Extract the (x, y) coordinate from the center of the cell holding the provided text.  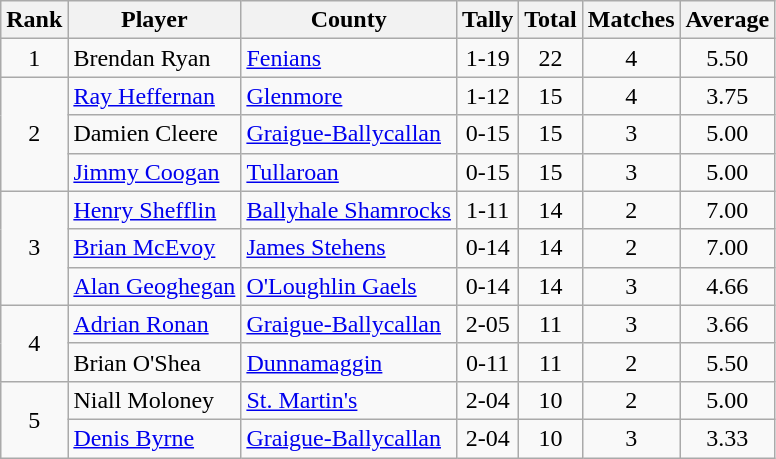
Henry Shefflin (154, 210)
3.75 (728, 96)
1 (34, 58)
1-12 (488, 96)
0-11 (488, 362)
22 (551, 58)
Brian McEvoy (154, 248)
Ballyhale Shamrocks (349, 210)
Average (728, 20)
Glenmore (349, 96)
O'Loughlin Gaels (349, 286)
5 (34, 419)
3.33 (728, 438)
1-19 (488, 58)
St. Martin's (349, 400)
Dunnamaggin (349, 362)
Denis Byrne (154, 438)
Damien Cleere (154, 134)
Brendan Ryan (154, 58)
2-05 (488, 324)
James Stehens (349, 248)
County (349, 20)
Tullaroan (349, 172)
Player (154, 20)
Total (551, 20)
3.66 (728, 324)
1-11 (488, 210)
Matches (631, 20)
Brian O'Shea (154, 362)
Niall Moloney (154, 400)
4.66 (728, 286)
Jimmy Coogan (154, 172)
Adrian Ronan (154, 324)
Fenians (349, 58)
Alan Geoghegan (154, 286)
Rank (34, 20)
Ray Heffernan (154, 96)
Tally (488, 20)
